Return the (x, y) coordinate for the center point of the cell that contains the specified text.  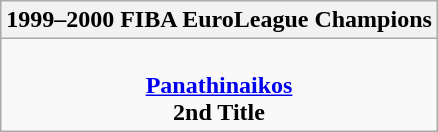
1999–2000 FIBA EuroLeague Champions (220, 20)
Panathinaikos 2nd Title (220, 85)
